For the text-containing cell, return its midpoint in [X, Y] coordinate format. 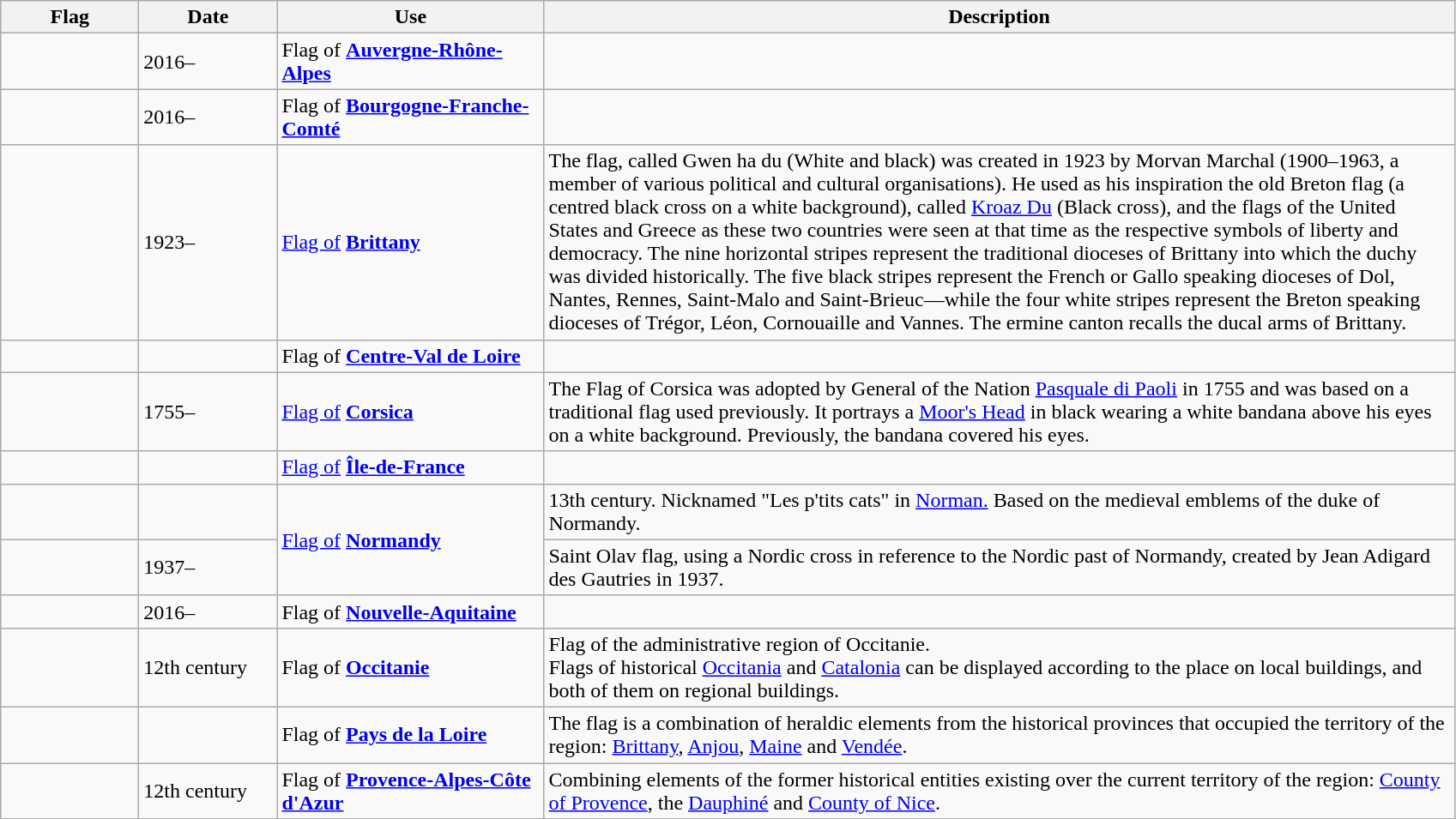
13th century. Nicknamed "Les p'tits cats" in Norman. Based on the medieval emblems of the duke of Normandy. [999, 511]
Use [410, 17]
Flag of Normandy [410, 539]
Saint Olav flag, using a Nordic cross in reference to the Nordic past of Normandy, created by Jean Adigard des Gautries in 1937. [999, 568]
Flag of Pays de la Loire [410, 734]
Flag of Corsica [410, 412]
Flag of Provence-Alpes-Côte d'Azur [410, 791]
Description [999, 17]
Flag [70, 17]
Flag of Bourgogne-Franche-Comté [410, 117]
Flag of Auvergne-Rhône-Alpes [410, 62]
Flag of Brittany [410, 242]
Flag of Centre-Val de Loire [410, 356]
1923– [208, 242]
1755– [208, 412]
Date [208, 17]
Flag of Nouvelle-Aquitaine [410, 611]
Flag of Île-de-France [410, 467]
Flag of Occitanie [410, 667]
1937– [208, 568]
